Locate the cell with the specified text and output its [x, y] center coordinate. 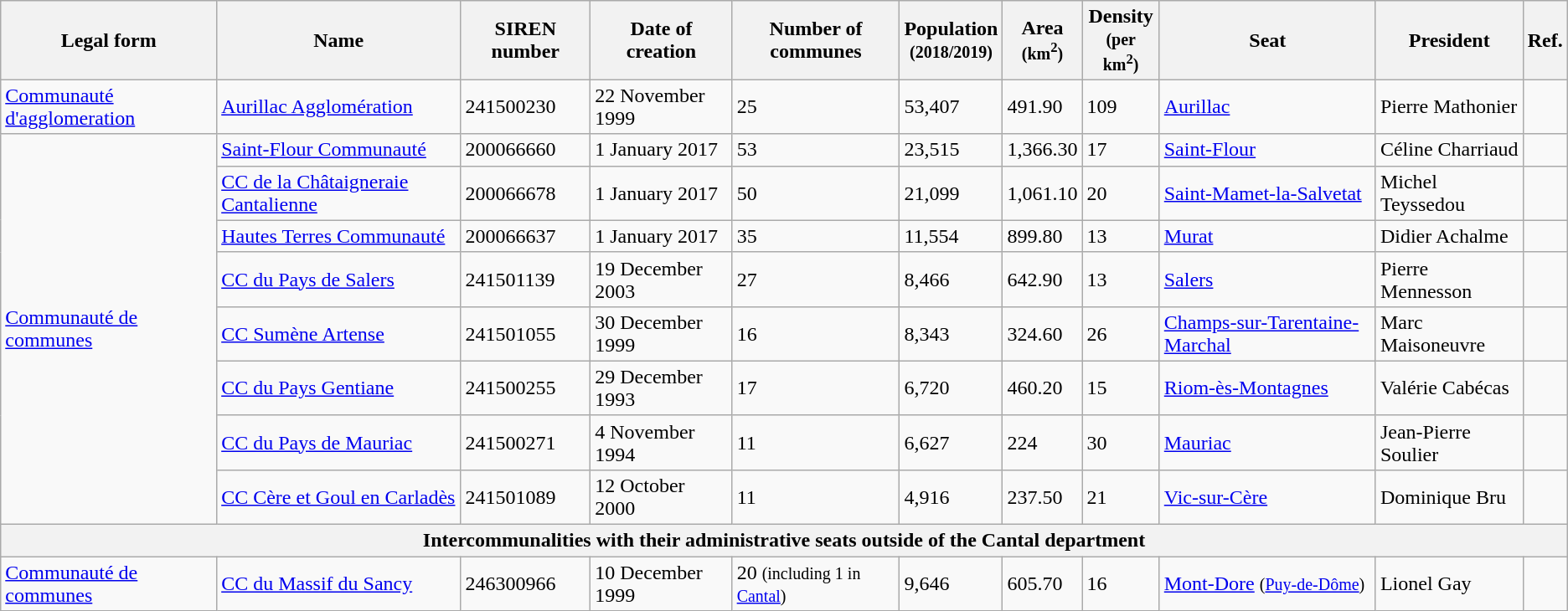
Intercommunalities with their administrative seats outside of the Cantal department [784, 541]
Number of communes [816, 40]
19 December 2003 [662, 280]
Marc Maisoneuvre [1449, 333]
Champs-sur-Tarentaine-Marchal [1267, 333]
1,366.30 [1042, 150]
Communauté d'agglomeration [109, 107]
241500255 [526, 388]
29 December 1993 [662, 388]
20 (including 1 in Cantal) [816, 584]
Mauriac [1267, 442]
Hautes Terres Communauté [338, 236]
53 [816, 150]
CC du Pays de Salers [338, 280]
50 [816, 193]
246300966 [526, 584]
Jean-Pierre Soulier [1449, 442]
Mont-Dore (Puy-de-Dôme) [1267, 584]
200066660 [526, 150]
Didier Achalme [1449, 236]
8,466 [952, 280]
12 October 2000 [662, 497]
27 [816, 280]
8,343 [952, 333]
4 November 1994 [662, 442]
Area(km2) [1042, 40]
491.90 [1042, 107]
Vic-sur-Cère [1267, 497]
Salers [1267, 280]
CC de la Châtaigneraie Cantalienne [338, 193]
President [1449, 40]
21 [1121, 497]
Riom-ès-Montagnes [1267, 388]
10 December 1999 [662, 584]
26 [1121, 333]
30 December 1999 [662, 333]
605.70 [1042, 584]
21,099 [952, 193]
Céline Charriaud [1449, 150]
Legal form [109, 40]
Name [338, 40]
Aurillac Agglomération [338, 107]
Saint-Mamet-la-Salvetat [1267, 193]
22 November 1999 [662, 107]
642.90 [1042, 280]
899.80 [1042, 236]
11,554 [952, 236]
30 [1121, 442]
Density(per km2) [1121, 40]
224 [1042, 442]
6,627 [952, 442]
CC du Pays de Mauriac [338, 442]
Saint-Flour [1267, 150]
324.60 [1042, 333]
241501139 [526, 280]
Pierre Mennesson [1449, 280]
200066637 [526, 236]
15 [1121, 388]
Date of creation [662, 40]
CC Cère et Goul en Carladès [338, 497]
241501089 [526, 497]
35 [816, 236]
Population(2018/2019) [952, 40]
Valérie Cabécas [1449, 388]
20 [1121, 193]
4,916 [952, 497]
6,720 [952, 388]
Saint-Flour Communauté [338, 150]
53,407 [952, 107]
23,515 [952, 150]
Michel Teyssedou [1449, 193]
CC Sumène Artense [338, 333]
200066678 [526, 193]
Aurillac [1267, 107]
Lionel Gay [1449, 584]
241500271 [526, 442]
Seat [1267, 40]
SIREN number [526, 40]
460.20 [1042, 388]
CC du Massif du Sancy [338, 584]
241501055 [526, 333]
237.50 [1042, 497]
Ref. [1545, 40]
Murat [1267, 236]
109 [1121, 107]
25 [816, 107]
CC du Pays Gentiane [338, 388]
241500230 [526, 107]
1,061.10 [1042, 193]
Dominique Bru [1449, 497]
9,646 [952, 584]
Pierre Mathonier [1449, 107]
